Determine the [X, Y] coordinate at the center of the cell enclosing the given text.  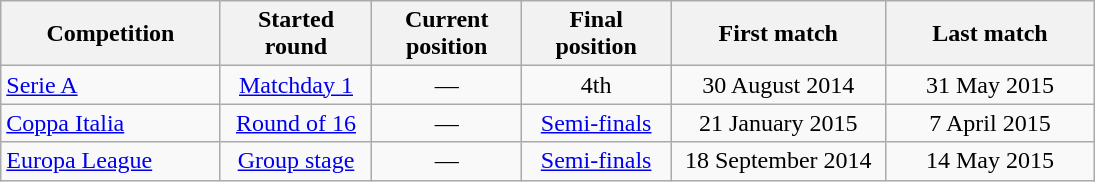
First match [778, 34]
Final position [596, 34]
31 May 2015 [990, 85]
Group stage [296, 161]
14 May 2015 [990, 161]
Serie A [110, 85]
Europa League [110, 161]
Current position [447, 34]
21 January 2015 [778, 123]
Competition [110, 34]
Last match [990, 34]
4th [596, 85]
Started round [296, 34]
Round of 16 [296, 123]
Coppa Italia [110, 123]
7 April 2015 [990, 123]
30 August 2014 [778, 85]
Matchday 1 [296, 85]
18 September 2014 [778, 161]
